Determine the [x, y] coordinate at the center of the cell enclosing the given text.  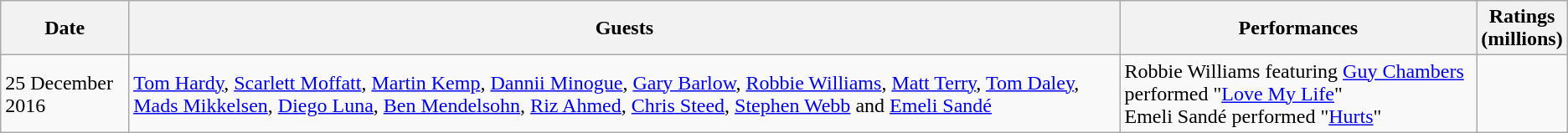
Ratings(millions) [1522, 28]
25 December 2016 [65, 94]
Guests [625, 28]
Robbie Williams featuring Guy Chambers performed "Love My Life"Emeli Sandé performed "Hurts" [1298, 94]
Performances [1298, 28]
Date [65, 28]
